Pinpoint the cell where the given text exists, returning its [X, Y] midpoint coordinate. 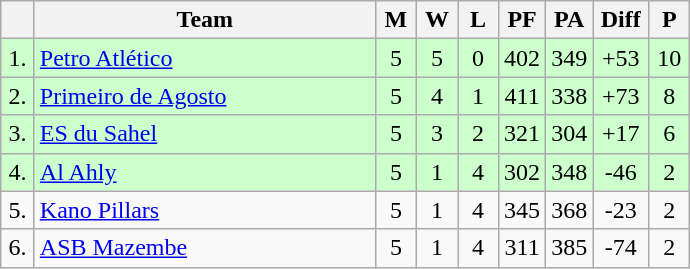
ES du Sahel [204, 134]
Al Ahly [204, 172]
Diff [621, 20]
345 [522, 210]
W [436, 20]
Kano Pillars [204, 210]
M [396, 20]
6. [18, 248]
0 [478, 58]
385 [570, 248]
4. [18, 172]
+17 [621, 134]
PF [522, 20]
Petro Atlético [204, 58]
402 [522, 58]
ASB Mazembe [204, 248]
6 [670, 134]
-46 [621, 172]
PA [570, 20]
338 [570, 96]
10 [670, 58]
5. [18, 210]
-23 [621, 210]
304 [570, 134]
368 [570, 210]
+73 [621, 96]
348 [570, 172]
3 [436, 134]
2. [18, 96]
349 [570, 58]
411 [522, 96]
Team [204, 20]
8 [670, 96]
Primeiro de Agosto [204, 96]
-74 [621, 248]
L [478, 20]
1. [18, 58]
311 [522, 248]
P [670, 20]
3. [18, 134]
321 [522, 134]
+53 [621, 58]
302 [522, 172]
